Determine the (x, y) coordinate at the center of the cell enclosing the given text.  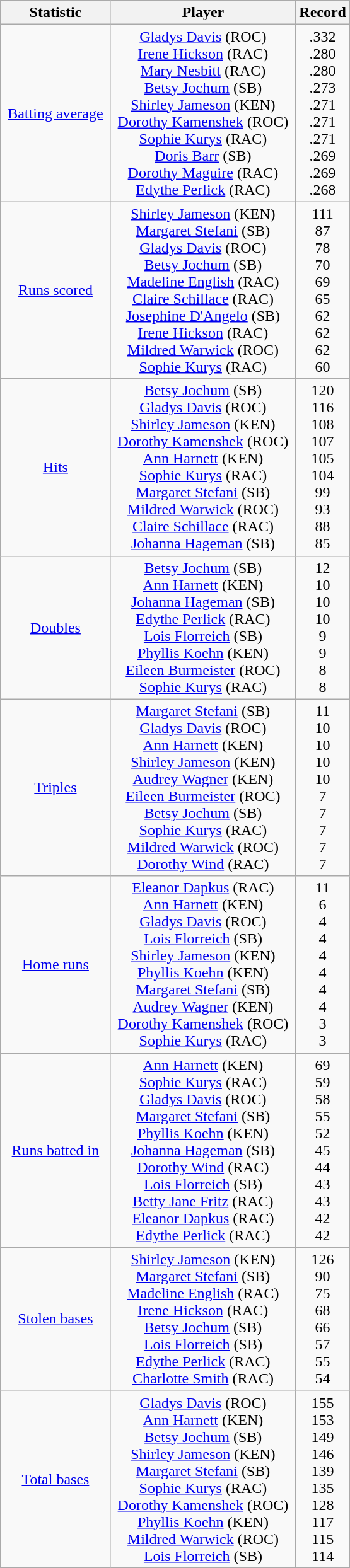
6959585552454443434242 (323, 1150)
Statistic (55, 13)
Home runs (55, 964)
Stolen bases (55, 1318)
Runs scored (55, 290)
1110 1010107 7777 (323, 788)
11644444433 (323, 964)
Total bases (55, 1479)
.332.280.280.273.271.271.271.269.269.268 (323, 113)
Runs batted in (55, 1150)
Doubles (55, 628)
121010109988 (323, 628)
12690756866575554 (323, 1318)
Triples (55, 788)
Player (203, 13)
Hits (55, 468)
155153149146139135128117115114 (323, 1479)
Record (323, 13)
12011610810710510499938885 (323, 468)
Batting average (55, 113)
111877870696562626260 (323, 290)
